From the cell containing the given text, extract its center point as (X, Y) coordinate. 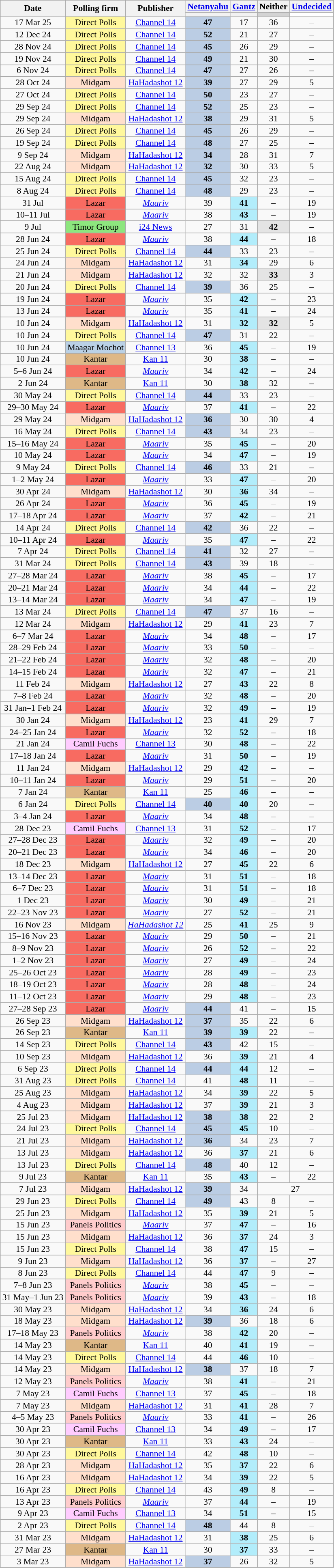
1–2 Nov 23 (33, 961)
30 May 24 (33, 395)
13–14 Dec 23 (33, 876)
28 Dec 23 (33, 828)
22–23 Nov 23 (33, 912)
8–9 Nov 23 (33, 949)
29–30 May 24 (33, 408)
31 May–1 Jun 23 (33, 1297)
29 Jun 23 (33, 1201)
28 Apr 23 (33, 1466)
3 Mar 23 (33, 1562)
28–29 Feb 24 (33, 648)
25 Aug 23 (33, 1093)
Netanyahu (208, 6)
17–18 Apr 24 (33, 516)
6 Jan 24 (33, 804)
14–15 Feb 24 (33, 672)
10 Sep 23 (33, 1057)
30 Apr 24 (33, 492)
31 Mar 24 (33, 564)
9 Apr 23 (33, 1514)
21 Jun 24 (33, 275)
11 (274, 1081)
15 Aug 24 (33, 179)
1 Dec 23 (33, 901)
6 Sep 23 (33, 1069)
15–16 Nov 23 (33, 936)
2 (311, 1117)
Date (33, 9)
22 Aug 24 (33, 167)
28 Oct 24 (33, 83)
5–6 Jun 24 (33, 371)
16 Nov 23 (33, 925)
Neither (274, 6)
13 Apr 23 (33, 1502)
4 Aug 23 (33, 1105)
9 Jun 23 (33, 1261)
26 Apr 24 (33, 504)
13 Jun 24 (33, 311)
11 Feb 24 (33, 684)
20 Jun 24 (33, 287)
Gantz (244, 6)
17–18 May 23 (33, 1333)
21 Jul 23 (33, 1141)
28 Jun 24 (33, 239)
18–19 Oct 23 (33, 985)
27 Oct 24 (33, 95)
24 Jun 24 (33, 263)
i24 News (156, 227)
31 Jul (33, 203)
Timor Group (96, 227)
12 May 23 (33, 1382)
7–8 Jun 23 (33, 1285)
17–18 Jan 24 (33, 756)
Maagar Mochot (96, 347)
7 Jul 23 (33, 1189)
27 Mar 23 (33, 1550)
24–25 Jan 24 (33, 732)
31 Jan–1 Feb 24 (33, 708)
27–28 Sep 23 (33, 1009)
16 May 24 (33, 431)
19 Nov 24 (33, 59)
2 Jun 24 (33, 384)
Polling firm (96, 9)
14 Apr 24 (33, 528)
13–14 Mar 24 (33, 600)
3–4 Jan 24 (33, 816)
Undecided (311, 6)
10–11 Jul (33, 215)
19 Sep 24 (33, 143)
10 May 24 (33, 455)
7 Jan 24 (33, 792)
25–26 Oct 23 (33, 973)
1–2 May 24 (33, 480)
10–11 Jan 24 (33, 780)
29 May 24 (33, 420)
18 May 23 (33, 1321)
31 Aug 23 (33, 1081)
7 Apr 24 (33, 552)
2 Apr 23 (33, 1526)
25 Jul 23 (33, 1117)
8 Aug 24 (33, 191)
24 Jul 23 (33, 1129)
9 Jul (33, 227)
27–28 Dec 23 (33, 840)
9 Jul 23 (33, 1177)
25 Jun 24 (33, 251)
8 Jun 23 (33, 1273)
12 Dec 24 (33, 35)
17 Mar 25 (33, 23)
27–28 Mar 24 (33, 576)
6–7 Dec 23 (33, 889)
14 Sep 23 (33, 1045)
7–8 Feb 24 (33, 696)
20–21 Mar 24 (33, 588)
26 Sep 24 (33, 131)
30 May 23 (33, 1309)
20–21 Dec 23 (33, 852)
28 Nov 24 (33, 47)
4–5 May 23 (33, 1417)
11 Jan 24 (33, 768)
11–12 Oct 23 (33, 997)
18 Dec 23 (33, 865)
15–16 May 24 (33, 444)
9 Sep 24 (33, 155)
12 Mar 24 (33, 624)
6 Nov 24 (33, 71)
Publisher (156, 9)
31 Mar 23 (33, 1538)
30 Jan 24 (33, 720)
19 Jun 24 (33, 299)
10–11 Apr 24 (33, 540)
6–7 Mar 24 (33, 636)
9 May 24 (33, 468)
21–22 Feb 24 (33, 660)
21 Jan 24 (33, 744)
13 Mar 24 (33, 612)
25 Jun 23 (33, 1213)
